Output the [x, y] coordinate of the center of the cell containing the given text.  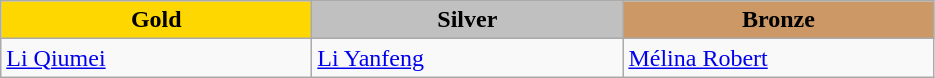
Silver [468, 20]
Li Yanfeng [468, 58]
Li Qiumei [156, 58]
Mélina Robert [778, 58]
Gold [156, 20]
Bronze [778, 20]
